Search for the cell housing the specified text and yield its (X, Y) center coordinate. 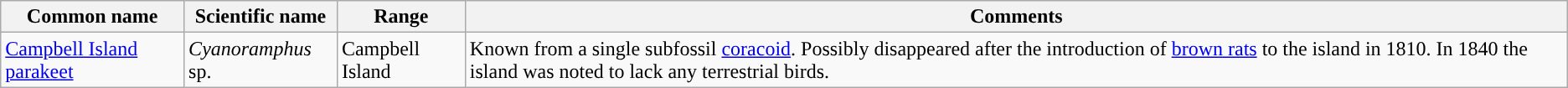
Campbell Island (400, 60)
Campbell Island parakeet (92, 60)
Scientific name (261, 17)
Comments (1016, 17)
Cyanoramphus sp. (261, 60)
Range (400, 17)
Common name (92, 17)
